Pinpoint the cell where the given text exists, returning its (x, y) midpoint coordinate. 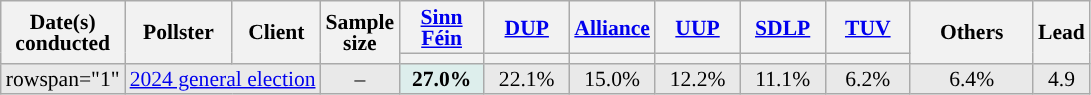
Others (972, 32)
12.2% (698, 78)
11.1% (782, 78)
22.1% (526, 78)
2024 general election (223, 78)
rowspan="1" (63, 78)
Alliance (612, 27)
6.4% (972, 78)
Sinn Féin (442, 27)
27.0% (442, 78)
Lead (1062, 32)
UUP (698, 27)
Samplesize (360, 32)
TUV (868, 27)
DUP (526, 27)
Client (276, 32)
15.0% (612, 78)
– (360, 78)
6.2% (868, 78)
Pollster (179, 32)
SDLP (782, 27)
Date(s)conducted (63, 32)
4.9 (1062, 78)
